Detect which cell encompasses the target text, then output its (x, y) center coordinate. 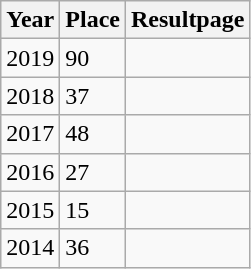
2019 (30, 58)
15 (93, 210)
Year (30, 20)
2018 (30, 96)
2015 (30, 210)
27 (93, 172)
48 (93, 134)
2016 (30, 172)
90 (93, 58)
2017 (30, 134)
36 (93, 248)
2014 (30, 248)
Place (93, 20)
Resultpage (188, 20)
37 (93, 96)
